Extract the (x, y) coordinate from the center of the cell holding the provided text.  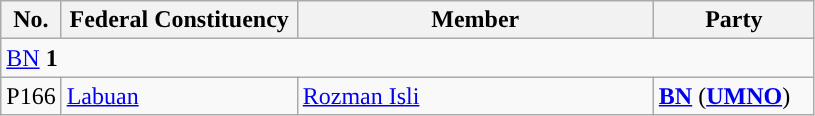
No. (31, 20)
P166 (31, 96)
Member (475, 20)
Rozman Isli (475, 96)
Labuan (179, 96)
Federal Constituency (179, 20)
Party (734, 20)
BN (UMNO) (734, 96)
BN 1 (408, 58)
